Pinpoint the cell where the given text exists, returning its (x, y) midpoint coordinate. 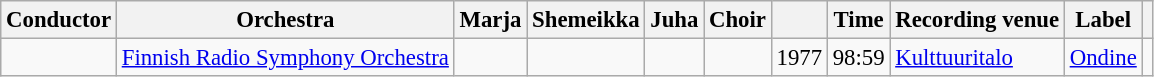
Recording venue (977, 20)
Shemeikka (586, 20)
Finnish Radio Symphony Orchestra (285, 58)
Choir (738, 20)
Label (1103, 20)
1977 (799, 58)
Orchestra (285, 20)
98:59 (858, 58)
Kulttuuritalo (977, 58)
Ondine (1103, 58)
Juha (674, 20)
Marja (490, 20)
Time (858, 20)
Conductor (59, 20)
